For the text-containing cell, return its midpoint in [x, y] coordinate format. 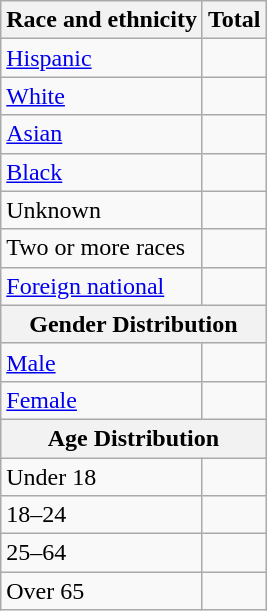
Asian [102, 134]
Over 65 [102, 591]
Under 18 [102, 477]
Age Distribution [134, 438]
Foreign national [102, 286]
Race and ethnicity [102, 20]
Unknown [102, 210]
Gender Distribution [134, 324]
Black [102, 172]
White [102, 96]
Two or more races [102, 248]
18–24 [102, 515]
Hispanic [102, 58]
Male [102, 362]
Total [234, 20]
Female [102, 400]
25–64 [102, 553]
